Capture the cell that displays the provided text and extract its (X, Y) central coordinate. 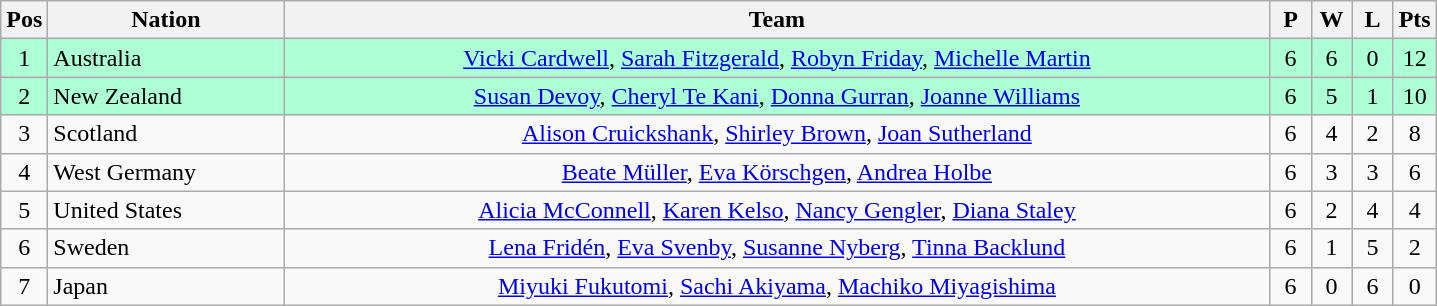
Australia (166, 58)
Nation (166, 20)
Sweden (166, 248)
12 (1414, 58)
New Zealand (166, 96)
Japan (166, 286)
7 (24, 286)
Beate Müller, Eva Körschgen, Andrea Holbe (777, 172)
Alison Cruickshank, Shirley Brown, Joan Sutherland (777, 134)
P (1290, 20)
Pos (24, 20)
Lena Fridén, Eva Svenby, Susanne Nyberg, Tinna Backlund (777, 248)
Alicia McConnell, Karen Kelso, Nancy Gengler, Diana Staley (777, 210)
Scotland (166, 134)
Miyuki Fukutomi, Sachi Akiyama, Machiko Miyagishima (777, 286)
W (1332, 20)
Pts (1414, 20)
United States (166, 210)
8 (1414, 134)
10 (1414, 96)
Vicki Cardwell, Sarah Fitzgerald, Robyn Friday, Michelle Martin (777, 58)
Team (777, 20)
Susan Devoy, Cheryl Te Kani, Donna Gurran, Joanne Williams (777, 96)
L (1372, 20)
West Germany (166, 172)
